Scan for the cell matching the given text and deliver its [X, Y] coordinate at center. 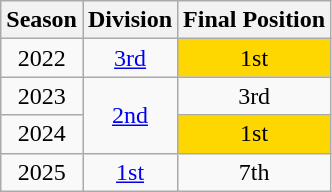
Season [42, 20]
2nd [130, 115]
7th [254, 172]
2024 [42, 134]
2023 [42, 96]
Final Position [254, 20]
2022 [42, 58]
2025 [42, 172]
Division [130, 20]
